For the text-containing cell, return its midpoint in (x, y) coordinate format. 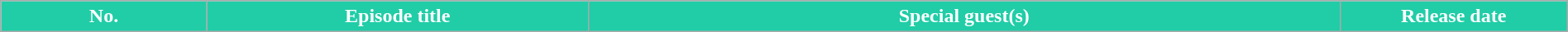
Release date (1454, 16)
Episode title (397, 16)
No. (104, 16)
Special guest(s) (964, 16)
